Locate the cell with the specified text and output its [x, y] center coordinate. 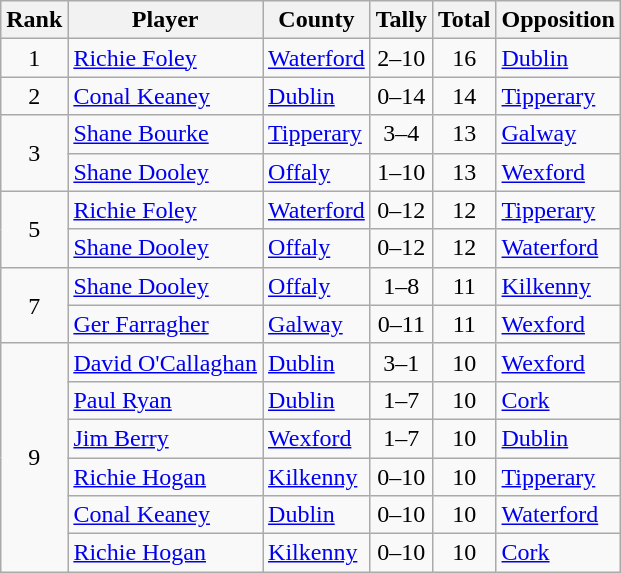
2–10 [401, 58]
Tally [401, 20]
14 [464, 96]
Jim Berry [166, 438]
3–1 [401, 362]
3–4 [401, 134]
County [317, 20]
5 [34, 229]
0–11 [401, 324]
2 [34, 96]
Shane Bourke [166, 134]
9 [34, 457]
Paul Ryan [166, 400]
1–10 [401, 172]
Rank [34, 20]
1–8 [401, 286]
0–14 [401, 96]
3 [34, 153]
16 [464, 58]
Opposition [558, 20]
1 [34, 58]
Ger Farragher [166, 324]
7 [34, 305]
Player [166, 20]
David O'Callaghan [166, 362]
Total [464, 20]
